Pinpoint the cell where the given text exists, returning its [x, y] midpoint coordinate. 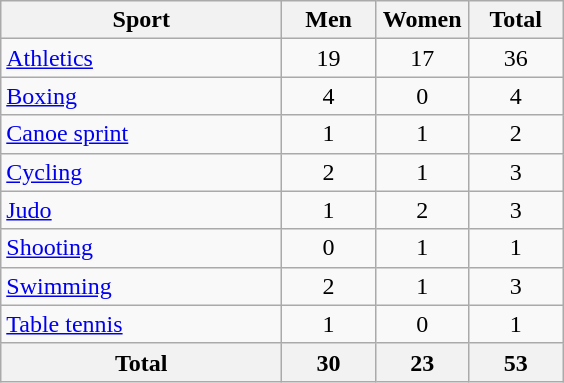
Women [422, 20]
Men [329, 20]
Canoe sprint [142, 134]
Sport [142, 20]
Shooting [142, 248]
17 [422, 58]
Boxing [142, 96]
30 [329, 362]
53 [516, 362]
Swimming [142, 286]
36 [516, 58]
19 [329, 58]
Athletics [142, 58]
Cycling [142, 172]
Judo [142, 210]
Table tennis [142, 324]
23 [422, 362]
